Provide the (X, Y) coordinate of the cell's center where the given text is located.  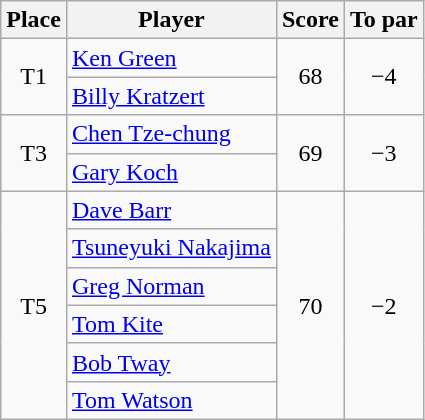
Ken Green (171, 58)
−3 (384, 153)
Billy Kratzert (171, 96)
Chen Tze-chung (171, 134)
70 (310, 305)
69 (310, 153)
Place (34, 20)
−4 (384, 77)
−2 (384, 305)
T5 (34, 305)
Tsuneyuki Nakajima (171, 248)
Gary Koch (171, 172)
68 (310, 77)
Bob Tway (171, 362)
T1 (34, 77)
Tom Watson (171, 400)
Player (171, 20)
T3 (34, 153)
Dave Barr (171, 210)
Greg Norman (171, 286)
To par (384, 20)
Score (310, 20)
Tom Kite (171, 324)
